Determine the (X, Y) coordinate at the center of the cell enclosing the given text.  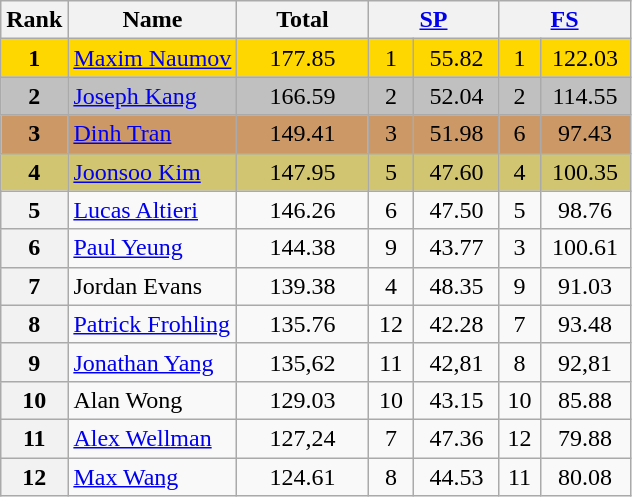
100.61 (585, 248)
97.43 (585, 134)
Joonsoo Kim (152, 172)
139.38 (302, 286)
Max Wang (152, 477)
Rank (34, 20)
79.88 (585, 438)
44.53 (456, 477)
43.77 (456, 248)
93.48 (585, 324)
Total (302, 20)
42,81 (456, 362)
Jonathan Yang (152, 362)
80.08 (585, 477)
47.50 (456, 210)
135.76 (302, 324)
47.60 (456, 172)
129.03 (302, 400)
85.88 (585, 400)
149.41 (302, 134)
Alex Wellman (152, 438)
127,24 (302, 438)
177.85 (302, 58)
135,62 (302, 362)
Patrick Frohling (152, 324)
98.76 (585, 210)
124.61 (302, 477)
Name (152, 20)
42.28 (456, 324)
114.55 (585, 96)
146.26 (302, 210)
Paul Yeung (152, 248)
Maxim Naumov (152, 58)
166.59 (302, 96)
51.98 (456, 134)
Jordan Evans (152, 286)
52.04 (456, 96)
Joseph Kang (152, 96)
Alan Wong (152, 400)
FS (564, 20)
Lucas Altieri (152, 210)
SP (434, 20)
91.03 (585, 286)
100.35 (585, 172)
47.36 (456, 438)
122.03 (585, 58)
92,81 (585, 362)
55.82 (456, 58)
147.95 (302, 172)
48.35 (456, 286)
43.15 (456, 400)
144.38 (302, 248)
Dinh Tran (152, 134)
